Output the [x, y] coordinate of the center of the cell containing the given text.  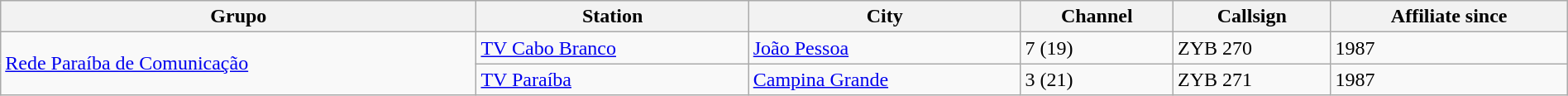
City [885, 17]
7 (19) [1097, 48]
ZYB 271 [1252, 79]
Channel [1097, 17]
João Pessoa [885, 48]
TV Paraíba [612, 79]
Station [612, 17]
Campina Grande [885, 79]
3 (21) [1097, 79]
Grupo [238, 17]
ZYB 270 [1252, 48]
Rede Paraíba de Comunicação [238, 64]
Affiliate since [1449, 17]
TV Cabo Branco [612, 48]
Callsign [1252, 17]
